Output the [x, y] coordinate of the center of the cell containing the given text.  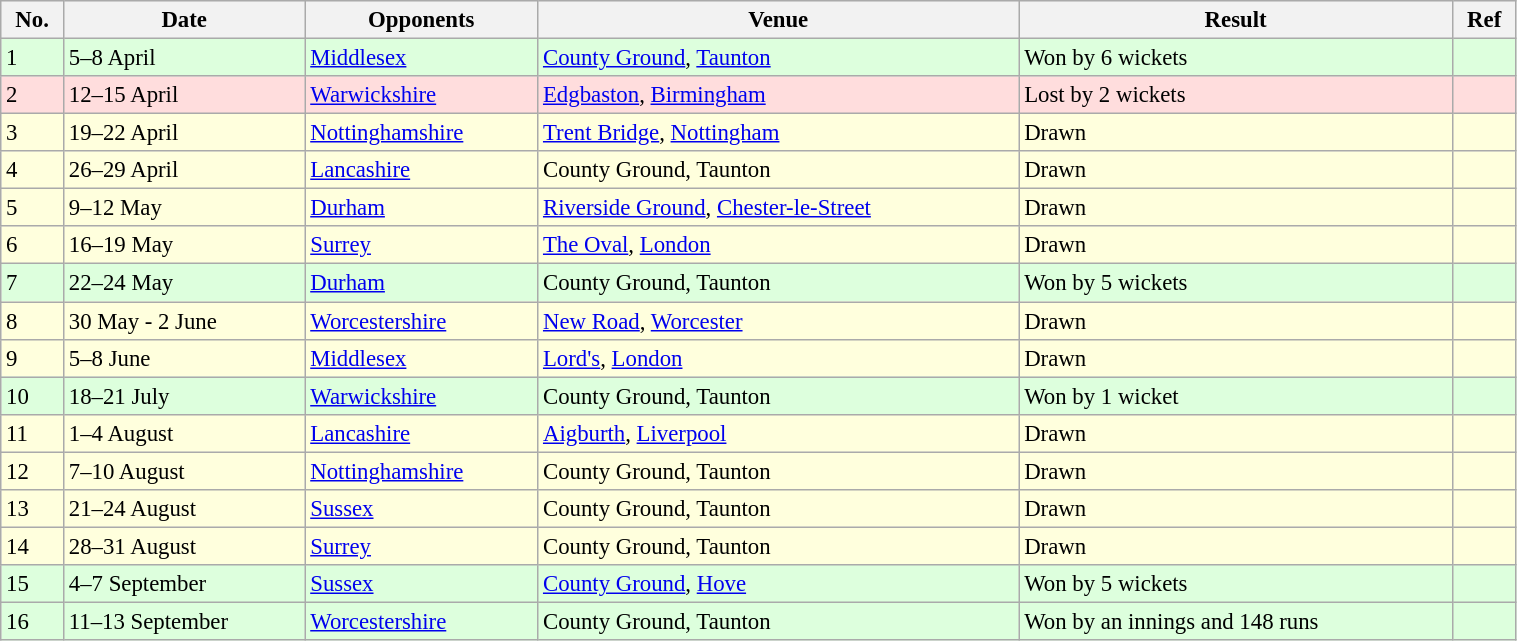
16–19 May [184, 245]
14 [32, 546]
11 [32, 433]
Won by an innings and 148 runs [1236, 621]
Won by 1 wicket [1236, 396]
5–8 June [184, 358]
7 [32, 283]
Trent Bridge, Nottingham [778, 133]
9–12 May [184, 208]
12–15 April [184, 95]
4–7 September [184, 584]
6 [32, 245]
The Oval, London [778, 245]
3 [32, 133]
Edgbaston, Birmingham [778, 95]
Riverside Ground, Chester-le-Street [778, 208]
18–21 July [184, 396]
12 [32, 471]
4 [32, 170]
7–10 August [184, 471]
2 [32, 95]
11–13 September [184, 621]
10 [32, 396]
New Road, Worcester [778, 321]
Result [1236, 20]
Aigburth, Liverpool [778, 433]
Lost by 2 wickets [1236, 95]
Date [184, 20]
28–31 August [184, 546]
Venue [778, 20]
9 [32, 358]
30 May - 2 June [184, 321]
13 [32, 509]
5–8 April [184, 58]
16 [32, 621]
Lord's, London [778, 358]
Opponents [422, 20]
19–22 April [184, 133]
22–24 May [184, 283]
Ref [1484, 20]
15 [32, 584]
5 [32, 208]
1 [32, 58]
21–24 August [184, 509]
8 [32, 321]
Won by 6 wickets [1236, 58]
1–4 August [184, 433]
County Ground, Hove [778, 584]
26–29 April [184, 170]
No. [32, 20]
